Return [x, y] of the center of cell containing provided text 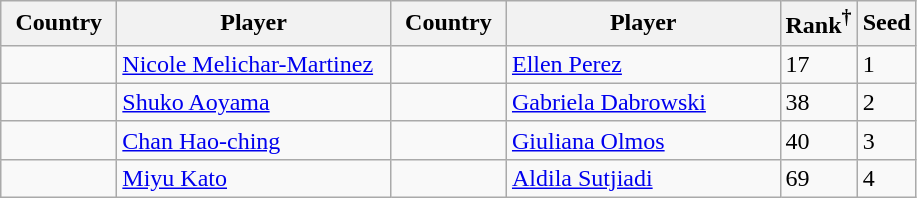
2 [886, 102]
Rank† [818, 24]
69 [818, 178]
40 [818, 140]
3 [886, 140]
Ellen Perez [643, 64]
17 [818, 64]
Chan Hao-ching [254, 140]
Shuko Aoyama [254, 102]
4 [886, 178]
Miyu Kato [254, 178]
1 [886, 64]
Gabriela Dabrowski [643, 102]
38 [818, 102]
Giuliana Olmos [643, 140]
Aldila Sutjiadi [643, 178]
Seed [886, 24]
Nicole Melichar-Martinez [254, 64]
